Output the (X, Y) coordinate of the center of the cell containing the given text.  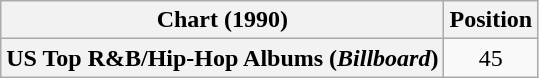
45 (491, 58)
Position (491, 20)
US Top R&B/Hip-Hop Albums (Billboard) (222, 58)
Chart (1990) (222, 20)
